From the cell containing the given text, extract its center point as (X, Y) coordinate. 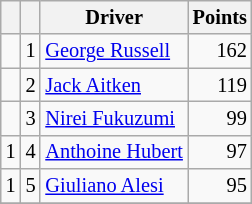
95 (220, 186)
99 (220, 118)
4 (31, 152)
Anthoine Hubert (114, 152)
162 (220, 51)
2 (31, 85)
Points (220, 17)
3 (31, 118)
Jack Aitken (114, 85)
Nirei Fukuzumi (114, 118)
George Russell (114, 51)
Giuliano Alesi (114, 186)
Driver (114, 17)
119 (220, 85)
97 (220, 152)
5 (31, 186)
